Return the [x, y] coordinate for the center point of the cell that contains the specified text.  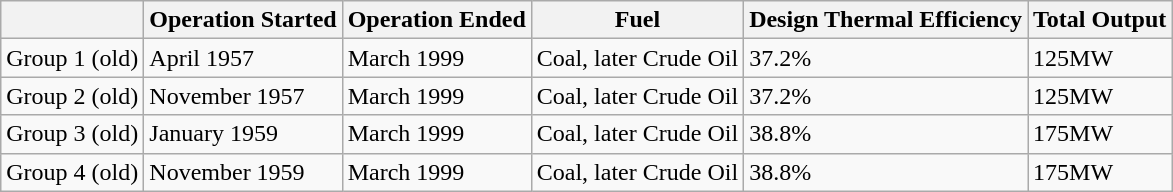
Group 3 (old) [72, 134]
Group 4 (old) [72, 172]
January 1959 [243, 134]
Group 1 (old) [72, 58]
April 1957 [243, 58]
Total Output [1100, 20]
November 1957 [243, 96]
Operation Started [243, 20]
Design Thermal Efficiency [886, 20]
Group 2 (old) [72, 96]
Operation Ended [436, 20]
Fuel [637, 20]
November 1959 [243, 172]
